Extract the (x, y) coordinate from the center of the cell holding the provided text.  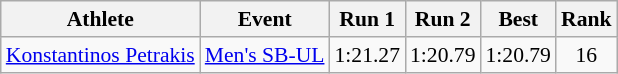
16 (586, 55)
1:21.27 (368, 55)
Run 2 (442, 19)
Run 1 (368, 19)
Best (518, 19)
Men's SB-UL (265, 55)
Konstantinos Petrakis (100, 55)
Rank (586, 19)
Event (265, 19)
Athlete (100, 19)
